From the cell containing the given text, extract its center point as (x, y) coordinate. 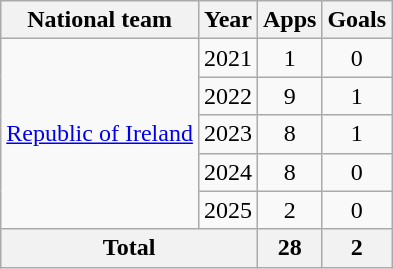
2021 (228, 58)
2024 (228, 172)
2022 (228, 96)
Republic of Ireland (100, 134)
Goals (357, 20)
Total (130, 248)
National team (100, 20)
28 (289, 248)
9 (289, 96)
2025 (228, 210)
2023 (228, 134)
Year (228, 20)
Apps (289, 20)
